Determine the [X, Y] coordinate at the center of the cell enclosing the given text.  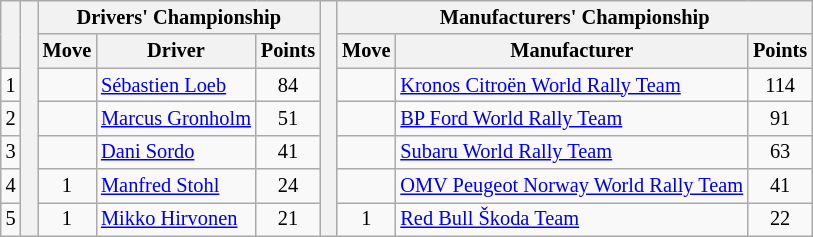
Drivers' Championship [179, 17]
84 [288, 85]
91 [780, 118]
114 [780, 85]
Red Bull Škoda Team [572, 219]
Sébastien Loeb [176, 85]
24 [288, 186]
22 [780, 219]
51 [288, 118]
63 [780, 152]
4 [11, 186]
5 [11, 219]
Dani Sordo [176, 152]
Mikko Hirvonen [176, 219]
OMV Peugeot Norway World Rally Team [572, 186]
Manufacturer [572, 51]
3 [11, 152]
2 [11, 118]
BP Ford World Rally Team [572, 118]
Manfred Stohl [176, 186]
Kronos Citroën World Rally Team [572, 85]
Manufacturers' Championship [574, 17]
Subaru World Rally Team [572, 152]
21 [288, 219]
Driver [176, 51]
Marcus Gronholm [176, 118]
